Detect which cell encompasses the target text, then output its (X, Y) center coordinate. 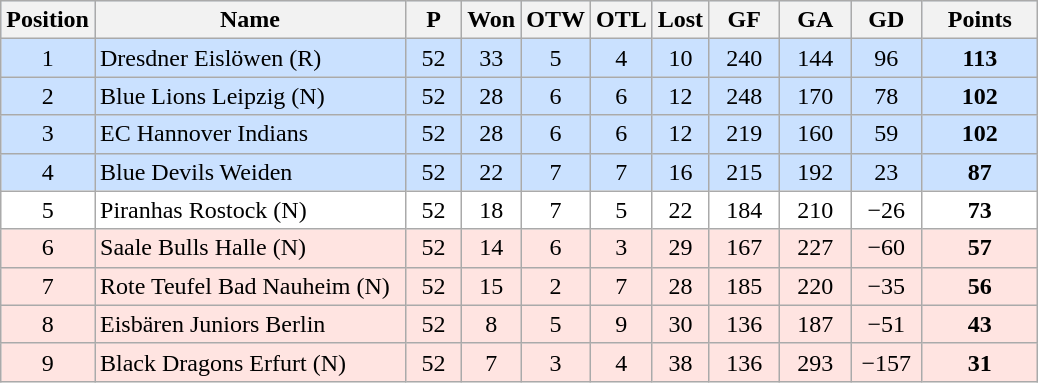
170 (816, 96)
14 (492, 248)
OTW (556, 20)
GF (744, 20)
1 (48, 58)
−35 (886, 286)
33 (492, 58)
30 (680, 324)
Position (48, 20)
−60 (886, 248)
167 (744, 248)
57 (980, 248)
87 (980, 172)
38 (680, 362)
293 (816, 362)
29 (680, 248)
EC Hannover Indians (250, 134)
15 (492, 286)
160 (816, 134)
Piranhas Rostock (N) (250, 210)
192 (816, 172)
210 (816, 210)
184 (744, 210)
18 (492, 210)
96 (886, 58)
31 (980, 362)
215 (744, 172)
23 (886, 172)
43 (980, 324)
Black Dragons Erfurt (N) (250, 362)
220 (816, 286)
59 (886, 134)
56 (980, 286)
219 (744, 134)
GD (886, 20)
10 (680, 58)
16 (680, 172)
Eisbären Juniors Berlin (250, 324)
187 (816, 324)
73 (980, 210)
Lost (680, 20)
−157 (886, 362)
P (434, 20)
Blue Lions Leipzig (N) (250, 96)
248 (744, 96)
Points (980, 20)
185 (744, 286)
Blue Devils Weiden (250, 172)
Name (250, 20)
Saale Bulls Halle (N) (250, 248)
−26 (886, 210)
GA (816, 20)
Rote Teufel Bad Nauheim (N) (250, 286)
240 (744, 58)
144 (816, 58)
78 (886, 96)
227 (816, 248)
OTL (621, 20)
−51 (886, 324)
Dresdner Eislöwen (R) (250, 58)
113 (980, 58)
Won (492, 20)
